From the cell containing the given text, extract its center point as (X, Y) coordinate. 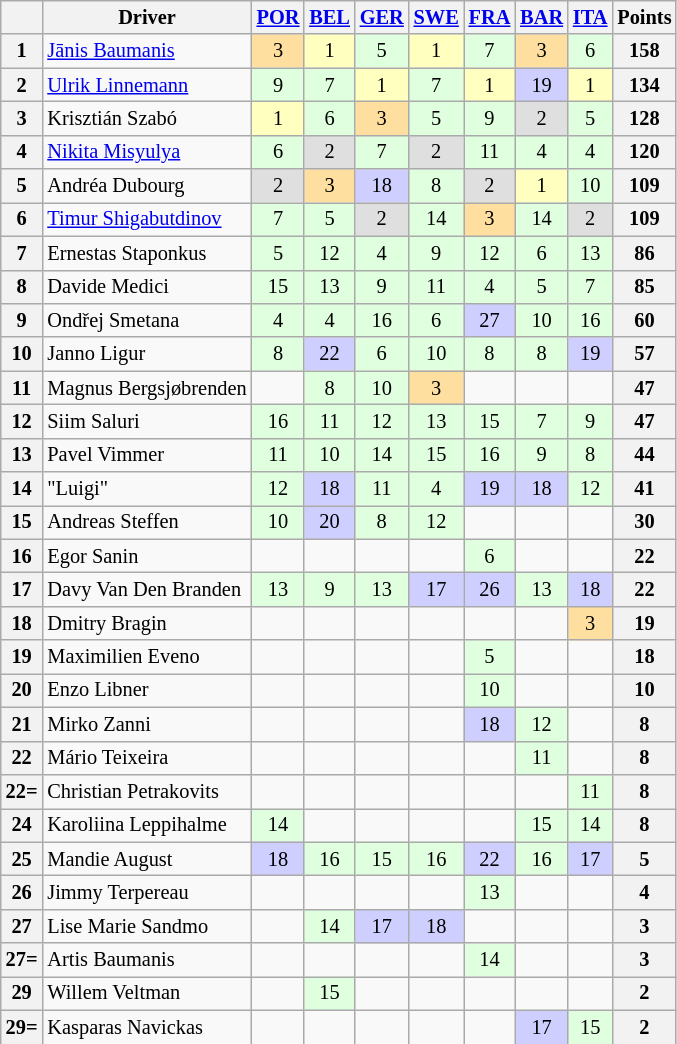
Kasparas Navickas (146, 1027)
Driver (146, 17)
Andreas Steffen (146, 522)
Dmitry Bragin (146, 623)
21 (22, 724)
Mirko Zanni (146, 724)
Pavel Vimmer (146, 455)
24 (22, 825)
Christian Petrakovits (146, 791)
FRA (490, 17)
44 (644, 455)
22= (22, 791)
85 (644, 287)
60 (644, 320)
Nikita Misyulya (146, 152)
Krisztián Szabó (146, 118)
Jānis Baumanis (146, 51)
Mandie August (146, 859)
POR (278, 17)
ITA (590, 17)
"Luigi" (146, 489)
29 (22, 993)
Ernestas Staponkus (146, 253)
120 (644, 152)
25 (22, 859)
134 (644, 85)
BEL (329, 17)
Davy Van Den Branden (146, 589)
Lise Marie Sandmo (146, 926)
128 (644, 118)
41 (644, 489)
SWE (436, 17)
Davide Medici (146, 287)
Ondřej Smetana (146, 320)
Egor Sanin (146, 556)
29= (22, 1027)
Andréa Dubourg (146, 186)
Jimmy Terpereau (146, 892)
Enzo Libner (146, 690)
57 (644, 354)
Karoliina Leppihalme (146, 825)
27= (22, 960)
Points (644, 17)
Janno Ligur (146, 354)
158 (644, 51)
GER (382, 17)
Timur Shigabutdinov (146, 219)
Willem Veltman (146, 993)
Siim Saluri (146, 421)
30 (644, 522)
BAR (542, 17)
Mário Teixeira (146, 758)
Magnus Bergsjøbrenden (146, 388)
Artis Baumanis (146, 960)
Ulrik Linnemann (146, 85)
Maximilien Eveno (146, 657)
86 (644, 253)
